Determine the (x, y) coordinate at the center of the cell enclosing the given text.  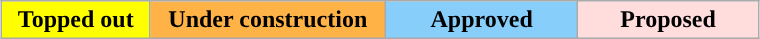
Topped out (76, 20)
Proposed (668, 20)
Under construction (268, 20)
Approved (482, 20)
